Pinpoint the cell where the given text exists, returning its [x, y] midpoint coordinate. 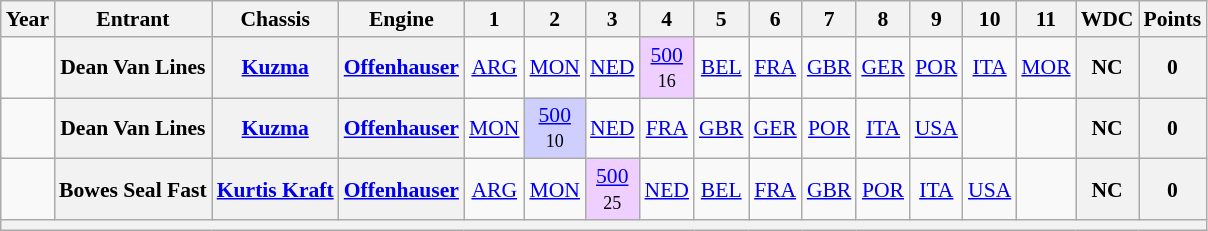
Points [1173, 19]
5 [722, 19]
Kurtis Kraft [276, 190]
1 [494, 19]
4 [666, 19]
50016 [666, 68]
50025 [612, 190]
9 [936, 19]
50010 [554, 128]
11 [1046, 19]
WDC [1108, 19]
Chassis [276, 19]
8 [882, 19]
3 [612, 19]
Bowes Seal Fast [133, 190]
10 [990, 19]
Entrant [133, 19]
6 [774, 19]
7 [830, 19]
Engine [402, 19]
Year [28, 19]
2 [554, 19]
MOR [1046, 68]
